Detect which cell encompasses the target text, then output its (x, y) center coordinate. 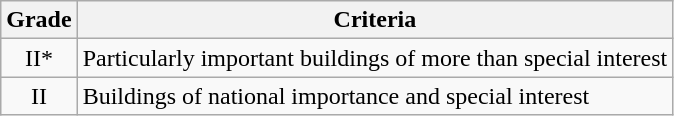
II* (39, 58)
Particularly important buildings of more than special interest (375, 58)
Buildings of national importance and special interest (375, 96)
II (39, 96)
Grade (39, 20)
Criteria (375, 20)
